Output the [X, Y] coordinate of the center of the cell containing the given text.  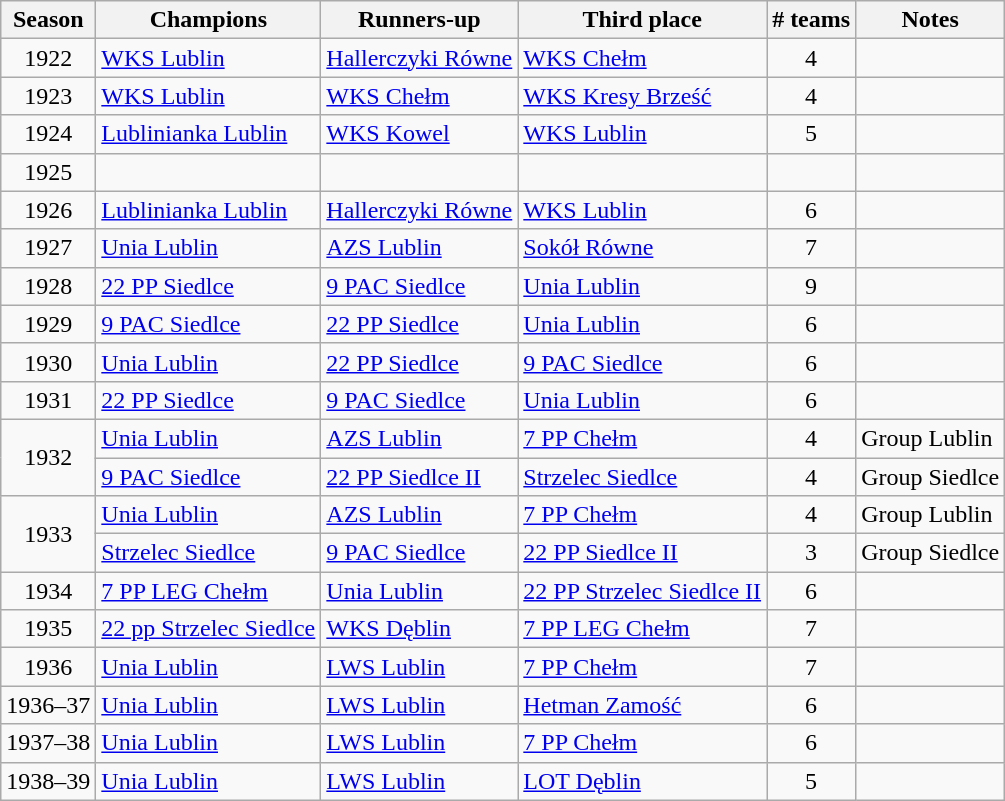
LOT Dęblin [642, 781]
1937–38 [48, 743]
22 PP Strzelec Siedlce II [642, 591]
3 [812, 553]
WKS Dęblin [420, 629]
1926 [48, 210]
Runners-up [420, 20]
1936–37 [48, 705]
22 pp Strzelec Siedlce [208, 629]
9 [812, 286]
Notes [930, 20]
1932 [48, 457]
# teams [812, 20]
WKS Kowel [420, 134]
1924 [48, 134]
1925 [48, 172]
1922 [48, 58]
Third place [642, 20]
1935 [48, 629]
1927 [48, 248]
1938–39 [48, 781]
Hetman Zamość [642, 705]
1929 [48, 324]
1931 [48, 400]
1936 [48, 667]
1923 [48, 96]
Season [48, 20]
1934 [48, 591]
WKS Kresy Brześć [642, 96]
1933 [48, 534]
Champions [208, 20]
1930 [48, 362]
Sokół Równe [642, 248]
1928 [48, 286]
